Return [x, y] of the center of cell containing provided text 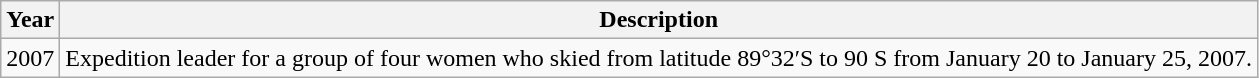
Year [30, 20]
2007 [30, 58]
Expedition leader for a group of four women who skied from latitude 89°32′S to 90 S from January 20 to January 25, 2007. [659, 58]
Description [659, 20]
